Return (X, Y) of the center of cell containing provided text 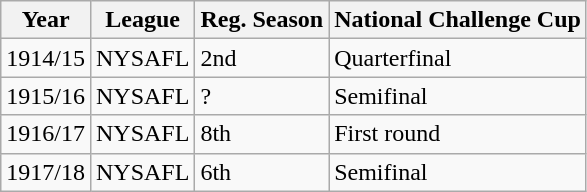
1915/16 (46, 96)
Reg. Season (262, 20)
1916/17 (46, 134)
1917/18 (46, 172)
? (262, 96)
League (142, 20)
1914/15 (46, 58)
2nd (262, 58)
8th (262, 134)
First round (458, 134)
6th (262, 172)
Quarterfinal (458, 58)
Year (46, 20)
National Challenge Cup (458, 20)
